Provide the [X, Y] coordinate of the cell's center where the given text is located.  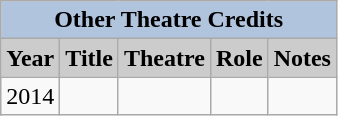
Notes [302, 58]
Theatre [164, 58]
2014 [30, 96]
Other Theatre Credits [169, 20]
Year [30, 58]
Role [239, 58]
Title [90, 58]
